For the text-containing cell, return its midpoint in [x, y] coordinate format. 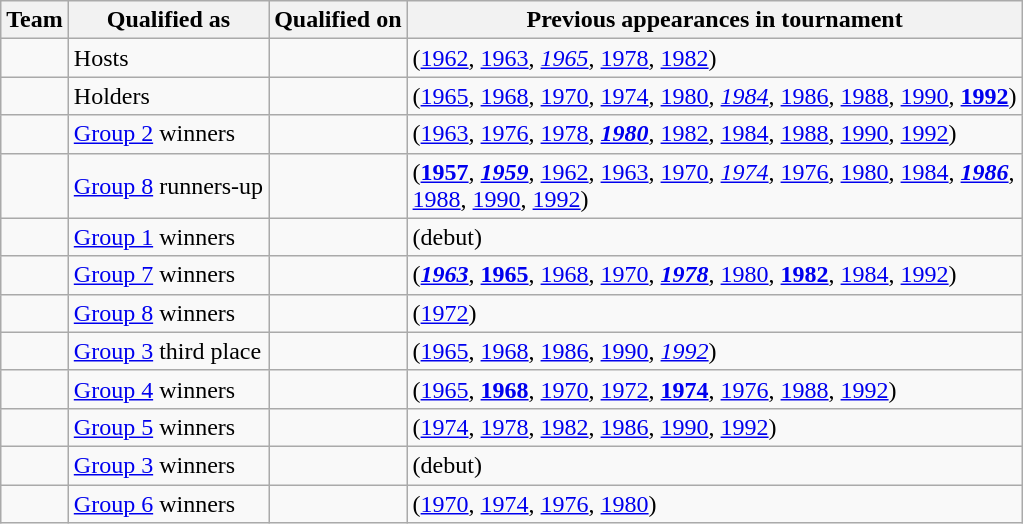
Qualified on [338, 20]
(1965, 1968, 1970, 1972, 1974, 1976, 1988, 1992) [714, 389]
Group 5 winners [168, 427]
Qualified as [168, 20]
(1965, 1968, 1986, 1990, 1992) [714, 351]
(1957, 1959, 1962, 1963, 1970, 1974, 1976, 1980, 1984, 1986,1988, 1990, 1992) [714, 186]
Group 7 winners [168, 275]
(1974, 1978, 1982, 1986, 1990, 1992) [714, 427]
Group 2 winners [168, 134]
Group 1 winners [168, 237]
Holders [168, 96]
Previous appearances in tournament [714, 20]
(1963, 1965, 1968, 1970, 1978, 1980, 1982, 1984, 1992) [714, 275]
(1970, 1974, 1976, 1980) [714, 503]
Group 3 third place [168, 351]
Team [35, 20]
Group 4 winners [168, 389]
Hosts [168, 58]
Group 8 runners-up [168, 186]
Group 3 winners [168, 465]
(1963, 1976, 1978, 1980, 1982, 1984, 1988, 1990, 1992) [714, 134]
Group 6 winners [168, 503]
Group 8 winners [168, 313]
(1972) [714, 313]
(1962, 1963, 1965, 1978, 1982) [714, 58]
(1965, 1968, 1970, 1974, 1980, 1984, 1986, 1988, 1990, 1992) [714, 96]
